Identify which cell holds the provided text, then report its (x, y) central coordinate. 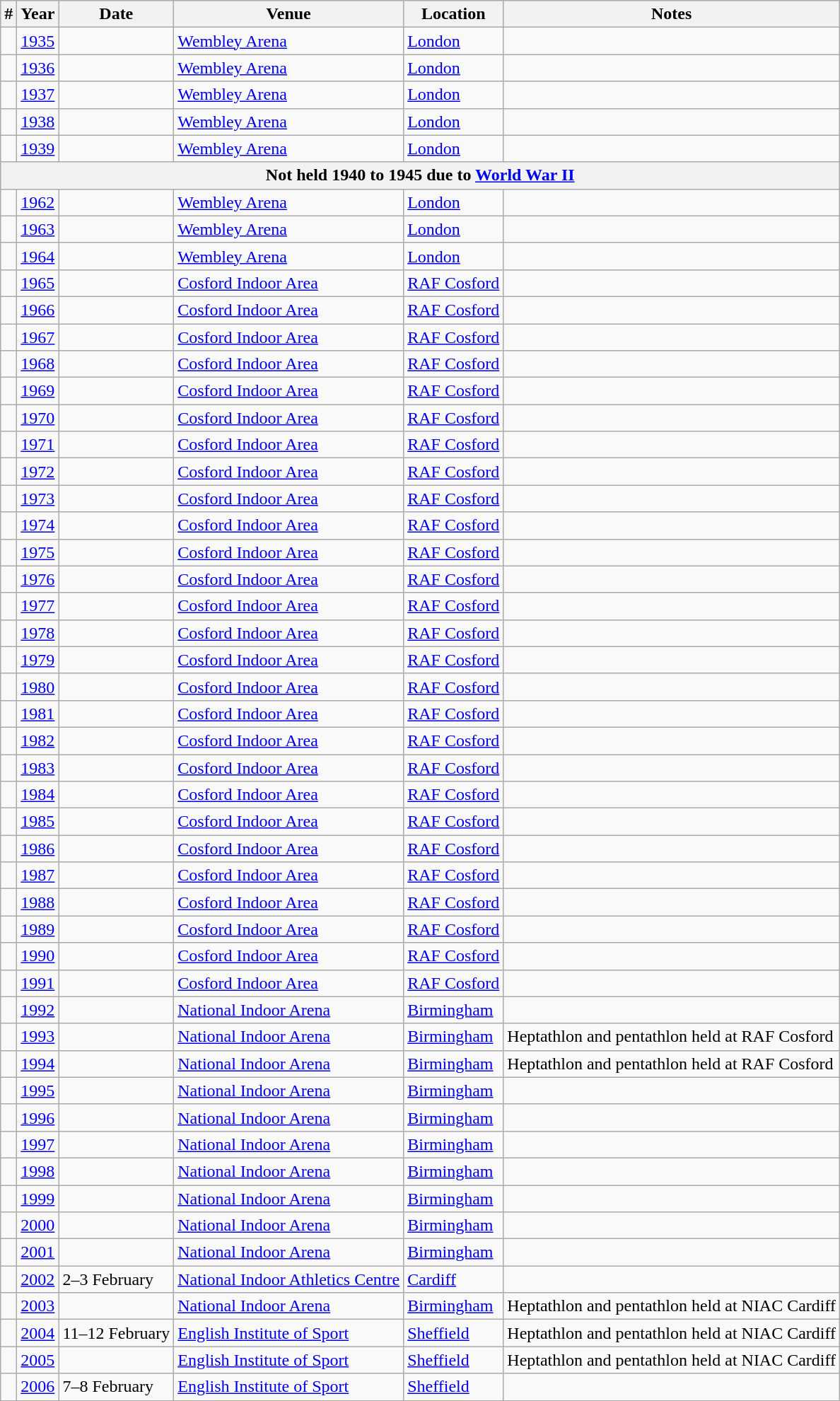
1976 (38, 579)
Location (454, 14)
1980 (38, 687)
1981 (38, 714)
2003 (38, 1306)
1972 (38, 472)
1971 (38, 445)
1964 (38, 256)
1977 (38, 606)
1983 (38, 767)
1999 (38, 1199)
1966 (38, 310)
# (8, 14)
2000 (38, 1226)
1937 (38, 95)
2005 (38, 1360)
2004 (38, 1333)
1990 (38, 956)
1939 (38, 149)
1975 (38, 552)
1984 (38, 795)
Venue (288, 14)
Year (38, 14)
1996 (38, 1117)
1987 (38, 876)
Cardiff (454, 1279)
1988 (38, 902)
1995 (38, 1091)
Date (116, 14)
1979 (38, 660)
7–8 February (116, 1387)
1973 (38, 499)
2–3 February (116, 1279)
1982 (38, 740)
1935 (38, 41)
1989 (38, 929)
11–12 February (116, 1333)
1970 (38, 418)
2002 (38, 1279)
1986 (38, 849)
Notes (672, 14)
Not held 1940 to 1945 due to World War II (420, 175)
1998 (38, 1171)
1993 (38, 1037)
2006 (38, 1387)
1962 (38, 202)
National Indoor Athletics Centre (288, 1279)
1969 (38, 391)
1974 (38, 525)
1985 (38, 822)
1968 (38, 364)
1991 (38, 983)
1963 (38, 229)
1936 (38, 68)
2001 (38, 1252)
1967 (38, 337)
1965 (38, 283)
1992 (38, 1010)
1978 (38, 633)
1997 (38, 1144)
1994 (38, 1064)
1938 (38, 122)
